Capture the cell that displays the provided text and extract its [x, y] central coordinate. 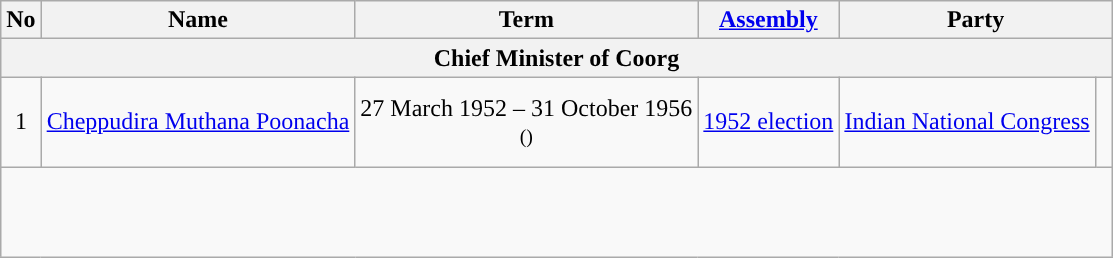
Cheppudira Muthana Poonacha [198, 122]
27 March 1952 – 31 October 1956() [526, 122]
1952 election [768, 122]
Name [198, 20]
1 [21, 122]
Chief Minister of Coorg [557, 58]
No [21, 20]
Party [976, 20]
Indian National Congress [967, 122]
Assembly [768, 20]
Term [526, 20]
